Scan for the cell matching the given text and deliver its [x, y] coordinate at center. 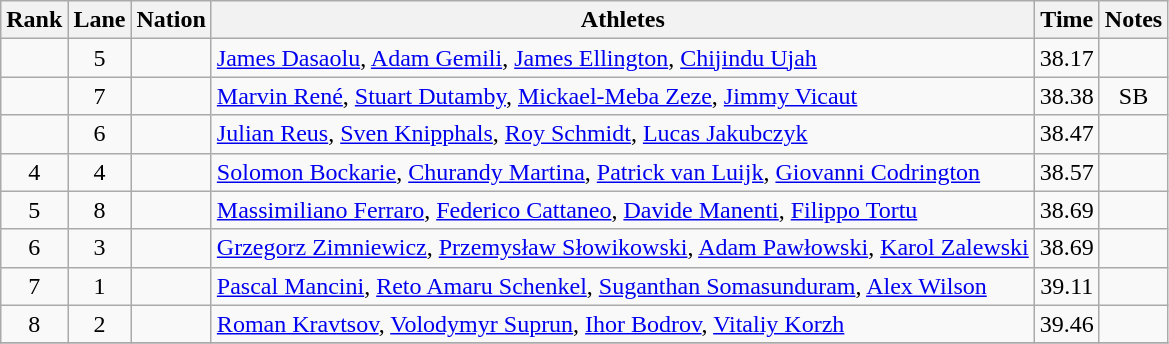
Notes [1133, 20]
Roman Kravtsov, Volodymyr Suprun, Ihor Bodrov, Vitaliy Korzh [622, 324]
Rank [34, 20]
Pascal Mancini, Reto Amaru Schenkel, Suganthan Somasunduram, Alex Wilson [622, 286]
James Dasaolu, Adam Gemili, James Ellington, Chijindu Ujah [622, 58]
Lane [100, 20]
SB [1133, 96]
3 [100, 248]
Marvin René, Stuart Dutamby, Mickael-Meba Zeze, Jimmy Vicaut [622, 96]
39.11 [1066, 286]
2 [100, 324]
38.47 [1066, 134]
Solomon Bockarie, Churandy Martina, Patrick van Luijk, Giovanni Codrington [622, 172]
38.38 [1066, 96]
39.46 [1066, 324]
38.57 [1066, 172]
Athletes [622, 20]
Julian Reus, Sven Knipphals, Roy Schmidt, Lucas Jakubczyk [622, 134]
Massimiliano Ferraro, Federico Cattaneo, Davide Manenti, Filippo Tortu [622, 210]
Grzegorz Zimniewicz, Przemysław Słowikowski, Adam Pawłowski, Karol Zalewski [622, 248]
1 [100, 286]
Nation [171, 20]
Time [1066, 20]
38.17 [1066, 58]
